Locate the cell with the specified text and output its [x, y] center coordinate. 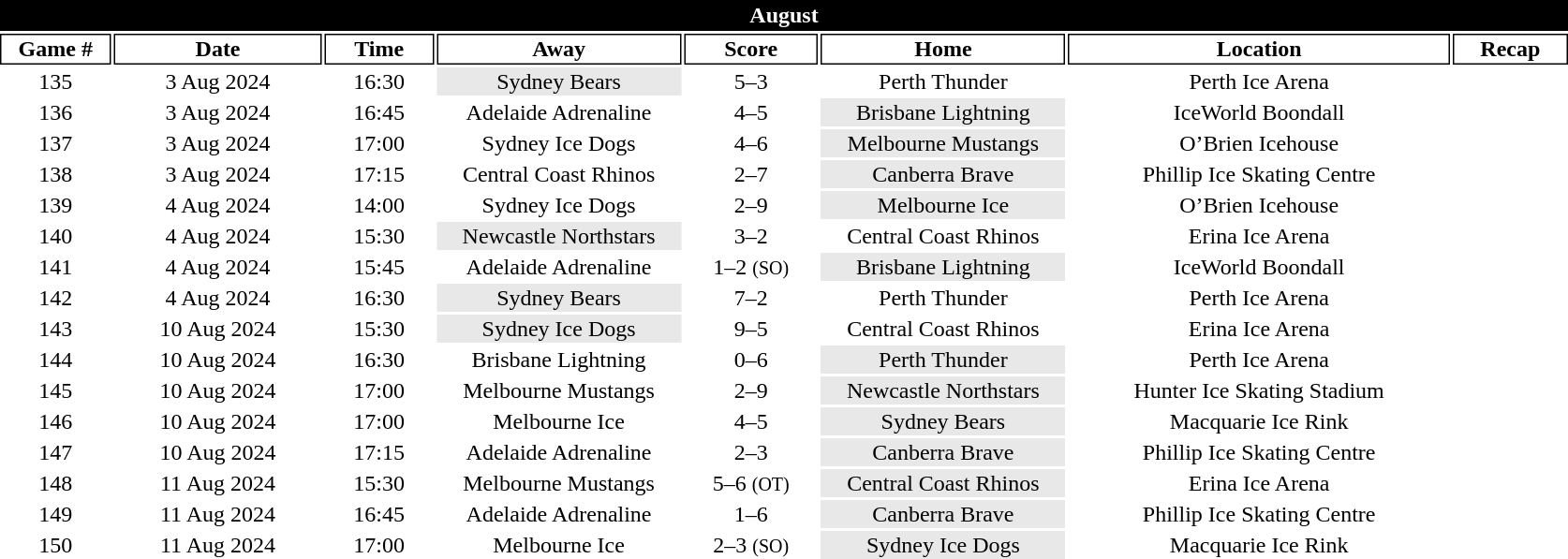
Away [559, 49]
5–3 [751, 81]
143 [56, 329]
144 [56, 360]
149 [56, 514]
Score [751, 49]
1–6 [751, 514]
147 [56, 452]
2–3 [751, 452]
14:00 [379, 205]
136 [56, 112]
2–3 (SO) [751, 545]
141 [56, 267]
Time [379, 49]
2–7 [751, 174]
139 [56, 205]
5–6 (OT) [751, 483]
7–2 [751, 298]
138 [56, 174]
137 [56, 143]
146 [56, 421]
15:45 [379, 267]
142 [56, 298]
Hunter Ice Skating Stadium [1259, 390]
135 [56, 81]
9–5 [751, 329]
150 [56, 545]
145 [56, 390]
Recap [1510, 49]
Game # [56, 49]
August [784, 15]
Location [1259, 49]
Date [218, 49]
Home [943, 49]
3–2 [751, 236]
4–6 [751, 143]
0–6 [751, 360]
140 [56, 236]
148 [56, 483]
1–2 (SO) [751, 267]
